Determine the (X, Y) coordinate at the center of the cell enclosing the given text.  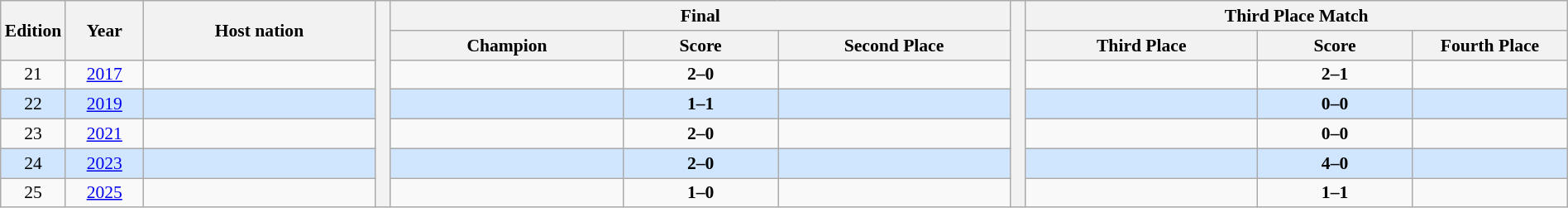
22 (33, 104)
Third Place Match (1297, 16)
24 (33, 163)
Fourth Place (1490, 46)
Third Place (1141, 46)
25 (33, 193)
2025 (104, 193)
Edition (33, 30)
Second Place (895, 46)
2019 (104, 104)
21 (33, 75)
Host nation (259, 30)
Champion (506, 46)
Year (104, 30)
4–0 (1335, 163)
Final (700, 16)
2023 (104, 163)
23 (33, 134)
2021 (104, 134)
2–1 (1335, 75)
1–0 (701, 193)
2017 (104, 75)
